Determine the (x, y) coordinate at the center of the cell enclosing the given text.  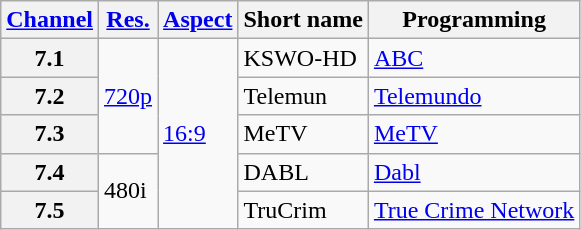
Channel (50, 20)
7.4 (50, 172)
480i (128, 191)
Telemun (303, 96)
ABC (474, 58)
7.5 (50, 210)
KSWO-HD (303, 58)
Programming (474, 20)
TruCrim (303, 210)
Res. (128, 20)
DABL (303, 172)
7.1 (50, 58)
720p (128, 96)
Dabl (474, 172)
Telemundo (474, 96)
16:9 (198, 134)
Short name (303, 20)
7.2 (50, 96)
Aspect (198, 20)
True Crime Network (474, 210)
7.3 (50, 134)
